Provide the (X, Y) coordinate of the cell's center where the given text is located.  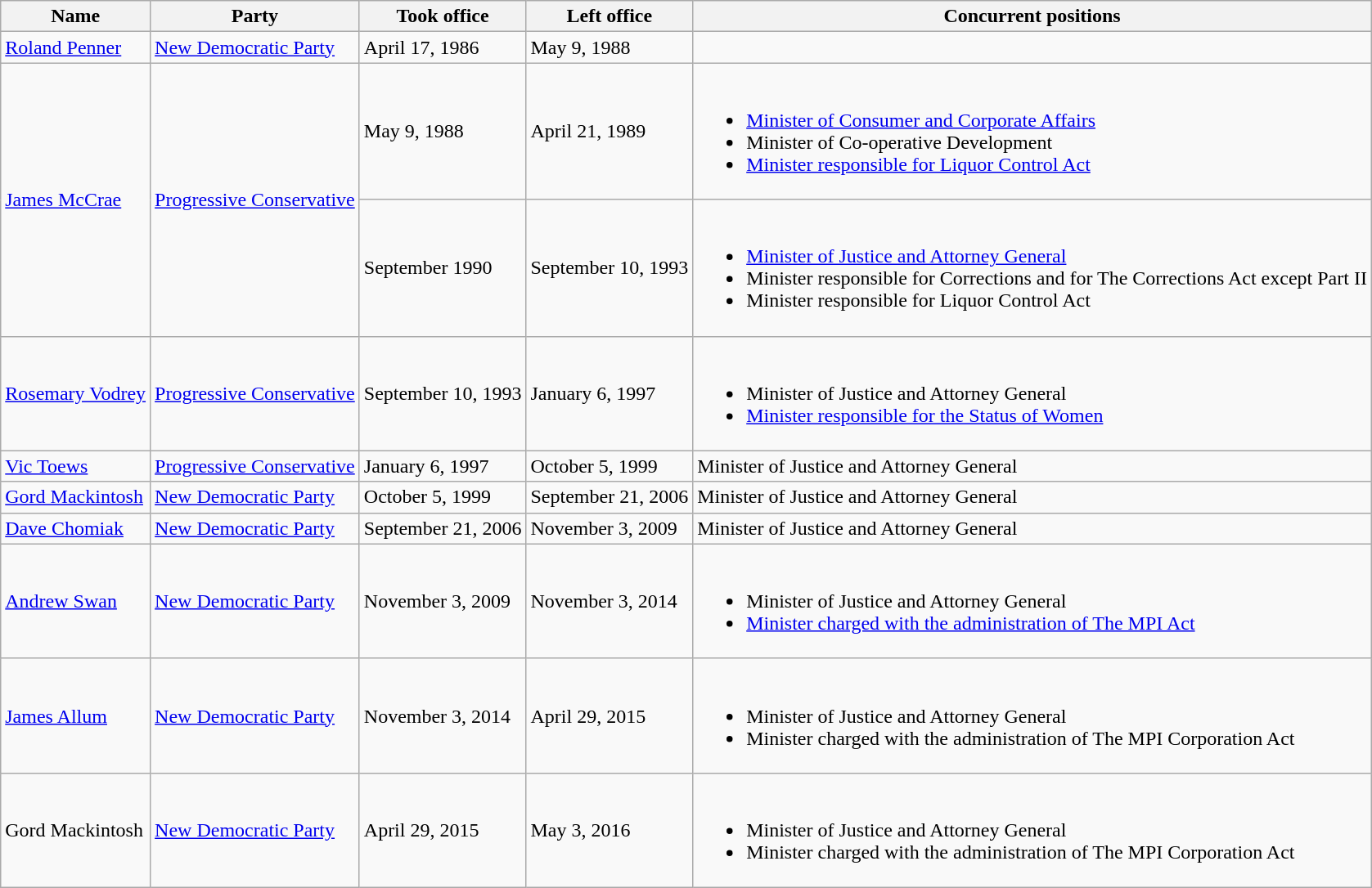
Dave Chomiak (75, 528)
Minister of Justice and Attorney GeneralMinister responsible for the Status of Women (1032, 393)
May 3, 2016 (610, 830)
Took office (443, 16)
Left office (610, 16)
Minister of Justice and Attorney GeneralMinister charged with the administration of The MPI Act (1032, 601)
James McCrae (75, 200)
Name (75, 16)
Rosemary Vodrey (75, 393)
Party (255, 16)
James Allum (75, 715)
April 17, 1986 (443, 47)
Concurrent positions (1032, 16)
Vic Toews (75, 466)
Roland Penner (75, 47)
September 1990 (443, 268)
Minister of Consumer and Corporate AffairsMinister of Co-operative DevelopmentMinister responsible for Liquor Control Act (1032, 131)
Andrew Swan (75, 601)
April 21, 1989 (610, 131)
